Identify which cell holds the provided text, then report its [x, y] central coordinate. 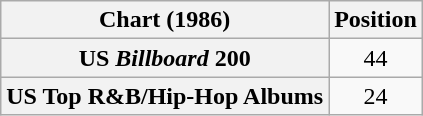
Position [376, 20]
US Billboard 200 [165, 58]
24 [376, 96]
Chart (1986) [165, 20]
US Top R&B/Hip-Hop Albums [165, 96]
44 [376, 58]
